Return (x, y) of the center of cell containing provided text 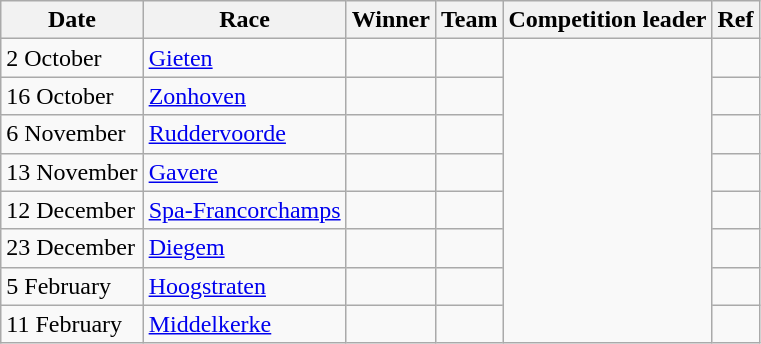
Date (72, 20)
6 November (72, 134)
Winner (390, 20)
Zonhoven (244, 96)
Ruddervoorde (244, 134)
11 February (72, 324)
2 October (72, 58)
Ref (736, 20)
12 December (72, 210)
Gieten (244, 58)
13 November (72, 172)
Gavere (244, 172)
Middelkerke (244, 324)
Race (244, 20)
23 December (72, 248)
Hoogstraten (244, 286)
Diegem (244, 248)
5 February (72, 286)
Team (469, 20)
16 October (72, 96)
Spa-Francorchamps (244, 210)
Competition leader (608, 20)
